Provide the (x, y) coordinate of the cell's center where the given text is located.  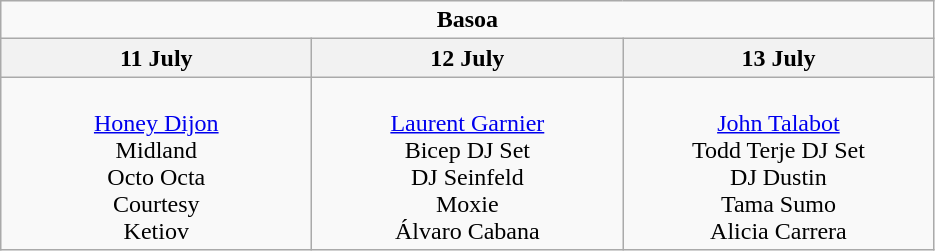
11 July (156, 58)
Basoa (468, 20)
12 July (468, 58)
13 July (778, 58)
John TalabotTodd Terje DJ SetDJ DustinTama SumoAlicia Carrera (778, 164)
Honey DijonMidlandOcto OctaCourtesyKetiov (156, 164)
Laurent GarnierBicep DJ SetDJ SeinfeldMoxieÁlvaro Cabana (468, 164)
